Return the [X, Y] coordinate for the center point of the cell that contains the specified text.  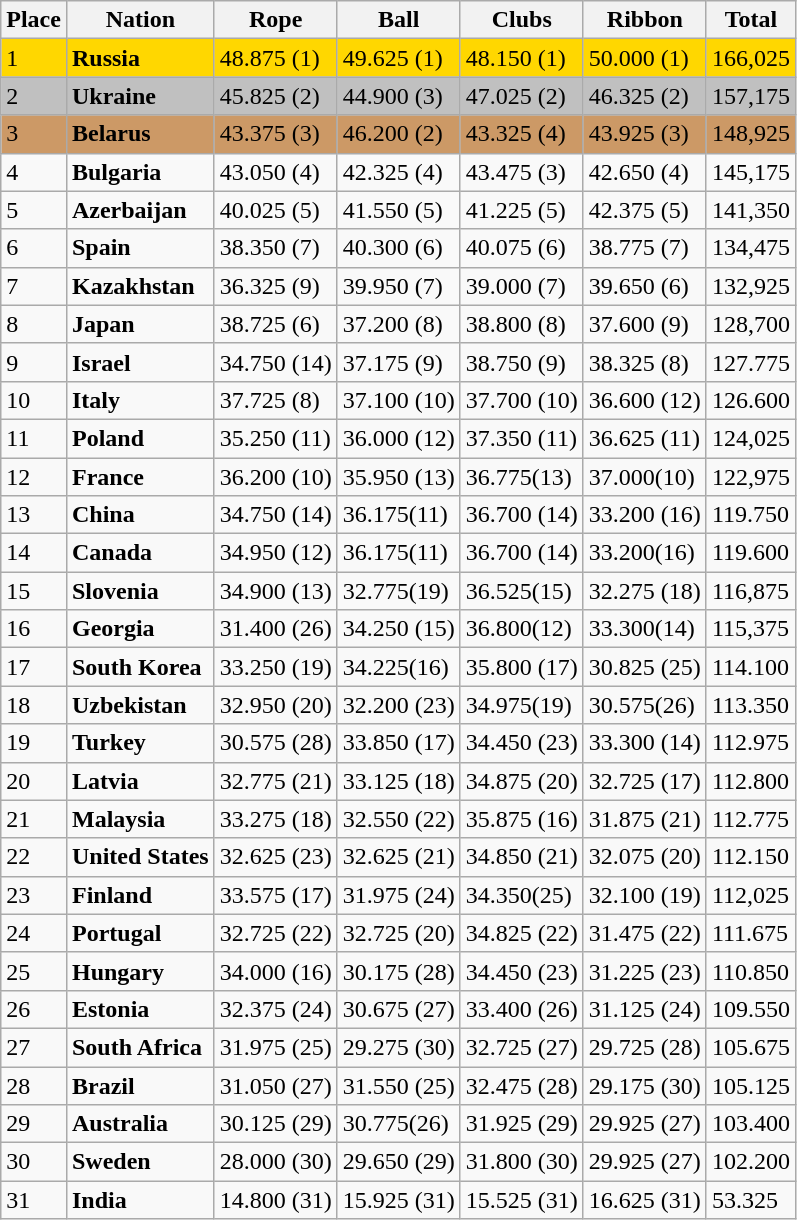
111.675 [750, 933]
32.725 (20) [398, 933]
36.200 (10) [276, 477]
16 [34, 629]
United States [140, 857]
34.900 (13) [276, 591]
33.200(16) [644, 553]
7 [34, 286]
35.250 (11) [276, 438]
112,025 [750, 895]
Spain [140, 248]
32.075 (20) [644, 857]
31.475 (22) [644, 933]
Portugal [140, 933]
33.300(14) [644, 629]
Turkey [140, 743]
112.800 [750, 781]
Uzbekistan [140, 705]
30.575 (28) [276, 743]
38.325 (8) [644, 362]
33.200 (16) [644, 515]
122,975 [750, 477]
32.725 (17) [644, 781]
Italy [140, 400]
13 [34, 515]
37.175 (9) [398, 362]
34.975(19) [522, 705]
30.575(26) [644, 705]
33.850 (17) [398, 743]
15.925 (31) [398, 1200]
42.325 (4) [398, 172]
South Korea [140, 667]
Malaysia [140, 819]
33.125 (18) [398, 781]
36.800(12) [522, 629]
132,925 [750, 286]
40.025 (5) [276, 210]
France [140, 477]
50.000 (1) [644, 58]
103.400 [750, 1124]
37.200 (8) [398, 324]
Georgia [140, 629]
31 [34, 1200]
Brazil [140, 1085]
33.400 (26) [522, 1009]
23 [34, 895]
42.375 (5) [644, 210]
Russia [140, 58]
31.975 (24) [398, 895]
10 [34, 400]
2 [34, 96]
166,025 [750, 58]
15.525 (31) [522, 1200]
Poland [140, 438]
32.775 (21) [276, 781]
Canada [140, 553]
17 [34, 667]
124,025 [750, 438]
41.225 (5) [522, 210]
Hungary [140, 971]
32.475 (28) [522, 1085]
30.175 (28) [398, 971]
25 [34, 971]
Japan [140, 324]
38.775 (7) [644, 248]
119.600 [750, 553]
32.550 (22) [398, 819]
53.325 [750, 1200]
35.800 (17) [522, 667]
12 [34, 477]
31.550 (25) [398, 1085]
3 [34, 134]
1 [34, 58]
Australia [140, 1124]
Slovenia [140, 591]
48.875 (1) [276, 58]
37.725 (8) [276, 400]
38.800 (8) [522, 324]
Kazakhstan [140, 286]
114.100 [750, 667]
126.600 [750, 400]
29.275 (30) [398, 1047]
32.950 (20) [276, 705]
31.400 (26) [276, 629]
40.300 (6) [398, 248]
28 [34, 1085]
32.625 (23) [276, 857]
32.100 (19) [644, 895]
43.375 (3) [276, 134]
42.650 (4) [644, 172]
19 [34, 743]
4 [34, 172]
Place [34, 20]
34.250 (15) [398, 629]
Nation [140, 20]
China [140, 515]
112.775 [750, 819]
27 [34, 1047]
Total [750, 20]
46.325 (2) [644, 96]
Rope [276, 20]
37.700 (10) [522, 400]
115,375 [750, 629]
33.575 (17) [276, 895]
30.675 (27) [398, 1009]
31.875 (21) [644, 819]
134,475 [750, 248]
105.675 [750, 1047]
Ribbon [644, 20]
45.825 (2) [276, 96]
35.950 (13) [398, 477]
39.950 (7) [398, 286]
32.200 (23) [398, 705]
40.075 (6) [522, 248]
37.350 (11) [522, 438]
141,350 [750, 210]
32.725 (22) [276, 933]
34.000 (16) [276, 971]
31.975 (25) [276, 1047]
43.475 (3) [522, 172]
28.000 (30) [276, 1162]
29.725 (28) [644, 1047]
5 [34, 210]
15 [34, 591]
48.150 (1) [522, 58]
31.050 (27) [276, 1085]
6 [34, 248]
8 [34, 324]
105.125 [750, 1085]
16.625 (31) [644, 1200]
21 [34, 819]
35.875 (16) [522, 819]
109.550 [750, 1009]
39.000 (7) [522, 286]
32.625 (21) [398, 857]
Azerbaijan [140, 210]
32.275 (18) [644, 591]
30.125 (29) [276, 1124]
11 [34, 438]
24 [34, 933]
26 [34, 1009]
116,875 [750, 591]
Sweden [140, 1162]
Ukraine [140, 96]
Belarus [140, 134]
India [140, 1200]
30.775(26) [398, 1124]
30.825 (25) [644, 667]
South Africa [140, 1047]
31.125 (24) [644, 1009]
112.150 [750, 857]
34.950 (12) [276, 553]
31.225 (23) [644, 971]
41.550 (5) [398, 210]
49.625 (1) [398, 58]
Latvia [140, 781]
33.300 (14) [644, 743]
37.000(10) [644, 477]
128,700 [750, 324]
127.775 [750, 362]
32.725 (27) [522, 1047]
38.350 (7) [276, 248]
38.750 (9) [522, 362]
Bulgaria [140, 172]
34.350(25) [522, 895]
31.800 (30) [522, 1162]
Estonia [140, 1009]
43.925 (3) [644, 134]
20 [34, 781]
112.975 [750, 743]
36.775(13) [522, 477]
34.825 (22) [522, 933]
113.350 [750, 705]
119.750 [750, 515]
34.225(16) [398, 667]
37.100 (10) [398, 400]
34.875 (20) [522, 781]
9 [34, 362]
110.850 [750, 971]
22 [34, 857]
32.375 (24) [276, 1009]
36.600 (12) [644, 400]
32.775(19) [398, 591]
34.850 (21) [522, 857]
37.600 (9) [644, 324]
36.625 (11) [644, 438]
148,925 [750, 134]
46.200 (2) [398, 134]
Israel [140, 362]
145,175 [750, 172]
29.175 (30) [644, 1085]
47.025 (2) [522, 96]
14.800 (31) [276, 1200]
102.200 [750, 1162]
30 [34, 1162]
18 [34, 705]
157,175 [750, 96]
33.250 (19) [276, 667]
39.650 (6) [644, 286]
29 [34, 1124]
36.000 (12) [398, 438]
Finland [140, 895]
Ball [398, 20]
29.650 (29) [398, 1162]
36.325 (9) [276, 286]
43.325 (4) [522, 134]
Clubs [522, 20]
36.525(15) [522, 591]
38.725 (6) [276, 324]
14 [34, 553]
33.275 (18) [276, 819]
44.900 (3) [398, 96]
31.925 (29) [522, 1124]
43.050 (4) [276, 172]
